Find where the given text appears and provide that cell's center as (x, y) coordinate. 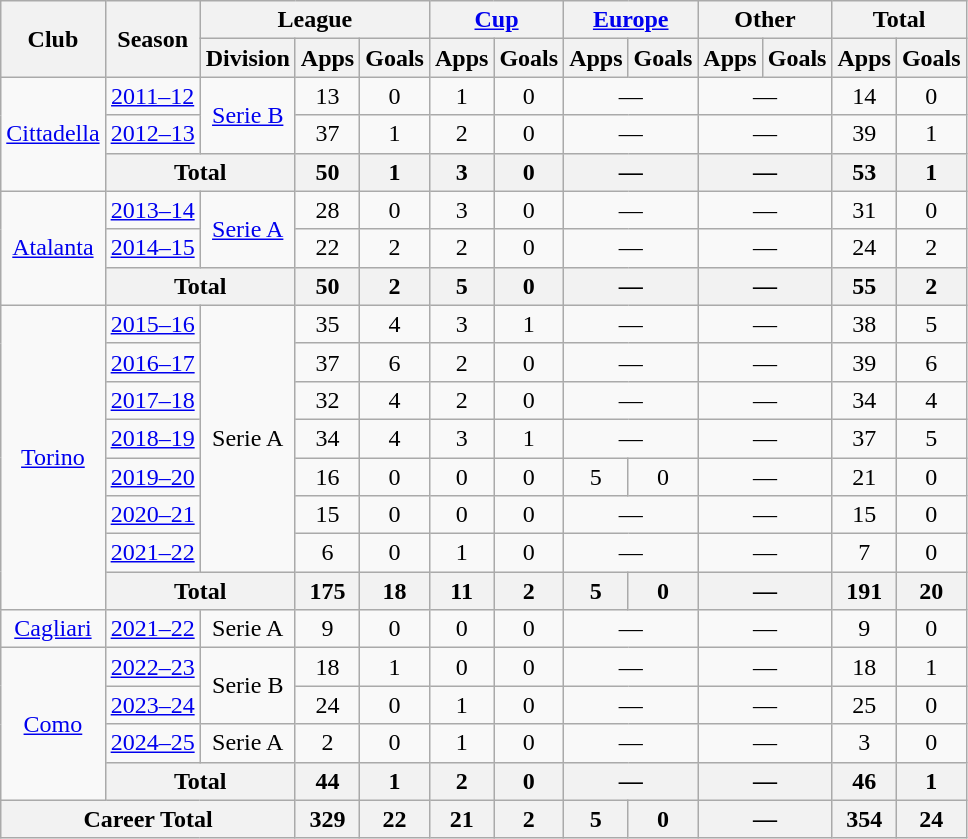
2022–23 (152, 667)
38 (864, 324)
25 (864, 705)
Club (53, 39)
2023–24 (152, 705)
53 (864, 172)
2013–14 (152, 210)
League (314, 20)
31 (864, 210)
354 (864, 819)
32 (327, 400)
11 (461, 591)
Career Total (148, 819)
35 (327, 324)
Division (248, 58)
2012–13 (152, 134)
20 (931, 591)
Cittadella (53, 134)
55 (864, 286)
14 (864, 96)
Season (152, 39)
Cup (496, 20)
2018–19 (152, 438)
16 (327, 477)
191 (864, 591)
44 (327, 781)
Cagliari (53, 629)
7 (864, 553)
Como (53, 724)
Europe (631, 20)
175 (327, 591)
2020–21 (152, 515)
46 (864, 781)
Atalanta (53, 248)
13 (327, 96)
2024–25 (152, 743)
Torino (53, 457)
2011–12 (152, 96)
28 (327, 210)
Other (765, 20)
2014–15 (152, 248)
329 (327, 819)
2019–20 (152, 477)
2015–16 (152, 324)
2016–17 (152, 362)
2017–18 (152, 400)
